Detect which cell encompasses the target text, then output its (x, y) center coordinate. 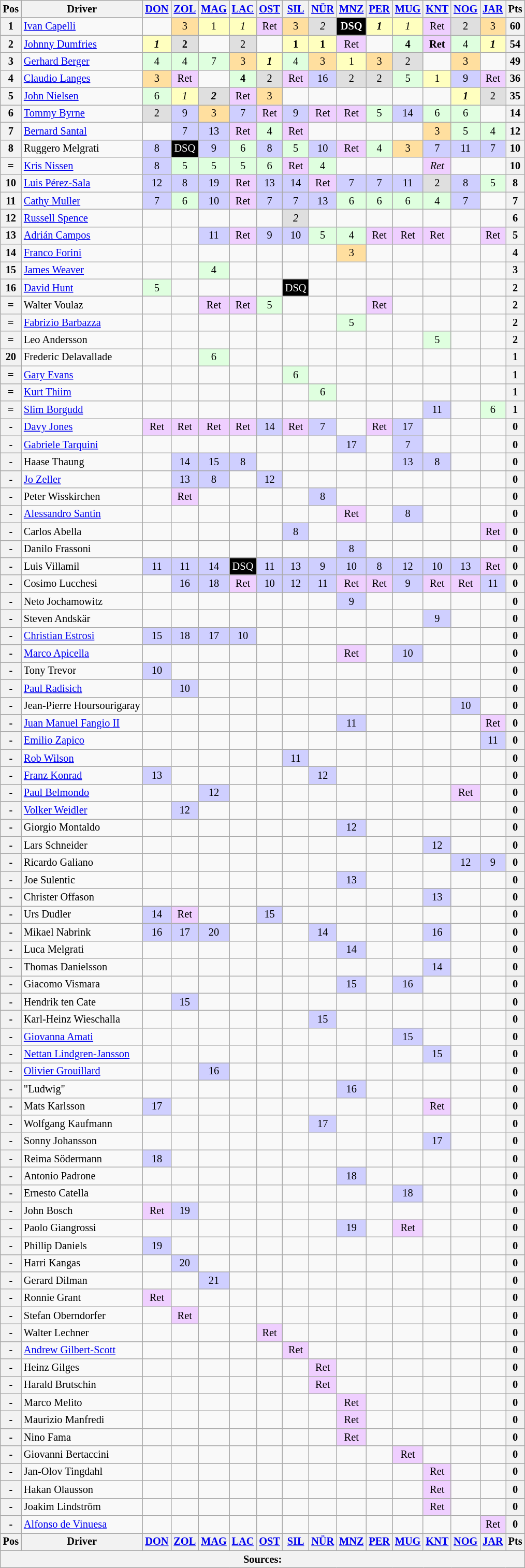
Giovanna Amati (82, 1037)
Luis Villamil (82, 566)
36 (516, 79)
Phillip Daniels (82, 1246)
Walter Voulaz (82, 305)
Marco Apicella (82, 654)
Volker Weidler (82, 810)
Urs Dudler (82, 914)
Mikael Nabrink (82, 932)
Maurizio Manfredi (82, 1419)
John Nielsen (82, 96)
Alessandro Santin (82, 514)
Haase Thaung (82, 462)
Cathy Muller (82, 201)
Slim Borgudd (82, 409)
Johnny Dumfries (82, 44)
John Bosch (82, 1211)
Thomas Danielsson (82, 967)
Jan-Olov Tingdahl (82, 1472)
Olivier Grouillard (82, 1071)
Davy Jones (82, 427)
Steven Andskär (82, 618)
Luis Pérez-Sala (82, 183)
Jean-Pierre Hoursourigaray (82, 706)
Neto Jochamowitz (82, 601)
Stefan Oberndorfer (82, 1315)
Christer Offason (82, 897)
Sonny Johansson (82, 1141)
Nettan Lindgren-Jansson (82, 1054)
Kris Nissen (82, 166)
Franz Konrad (82, 775)
Heinz Gilges (82, 1368)
David Hunt (82, 288)
Ruggero Melgrati (82, 149)
Giorgio Montaldo (82, 827)
Giacomo Vismara (82, 984)
Franco Forini (82, 253)
Emilio Zapico (82, 741)
35 (516, 96)
Russell Spence (82, 218)
Andrew Gilbert-Scott (82, 1350)
Fabrizio Barbazza (82, 322)
Jo Zeller (82, 479)
Christian Estrosi (82, 636)
Walter Lechner (82, 1333)
Peter Wisskirchen (82, 497)
Karl-Heinz Wieschalla (82, 1019)
Gerard Dilman (82, 1280)
Tony Trevor (82, 671)
Frederic Delavallade (82, 357)
Tommy Byrne (82, 113)
60 (516, 26)
Bernard Santal (82, 131)
Claudio Langes (82, 79)
Joakim Lindström (82, 1507)
Sources: (263, 1559)
Antonio Padrone (82, 1176)
Marco Melito (82, 1402)
Nino Fama (82, 1437)
54 (516, 44)
Harri Kangas (82, 1263)
Paul Belmondo (82, 793)
Juan Manuel Fangio II (82, 723)
Lars Schneider (82, 845)
Hendrik ten Cate (82, 1002)
Giovanni Bertaccini (82, 1455)
Luca Melgrati (82, 950)
Hakan Olausson (82, 1489)
Ernesto Catella (82, 1193)
"Ludwig" (82, 1089)
Paul Radisich (82, 688)
Carlos Abella (82, 531)
Gabriele Tarquini (82, 445)
Ricardo Galiano (82, 863)
Joe Sulentic (82, 880)
Mats Karlsson (82, 1106)
Kurt Thiim (82, 392)
Ivan Capelli (82, 26)
Danilo Frassoni (82, 549)
Paolo Giangrossi (82, 1228)
21 (214, 1280)
Wolfgang Kaufmann (82, 1123)
Gary Evans (82, 375)
Reima Södermann (82, 1159)
Harald Brutschin (82, 1385)
49 (516, 61)
Adrián Campos (82, 235)
Gerhard Berger (82, 61)
James Weaver (82, 270)
Leo Andersson (82, 340)
Ronnie Grant (82, 1298)
Alfonso de Vinuesa (82, 1524)
Rob Wilson (82, 758)
Cosimo Lucchesi (82, 584)
